Scan for the cell matching the given text and deliver its [X, Y] coordinate at center. 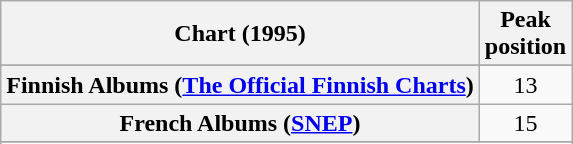
French Albums (SNEP) [240, 123]
Peakposition [525, 34]
15 [525, 123]
13 [525, 85]
Chart (1995) [240, 34]
Finnish Albums (The Official Finnish Charts) [240, 85]
